Locate the cell with the specified text and output its [X, Y] center coordinate. 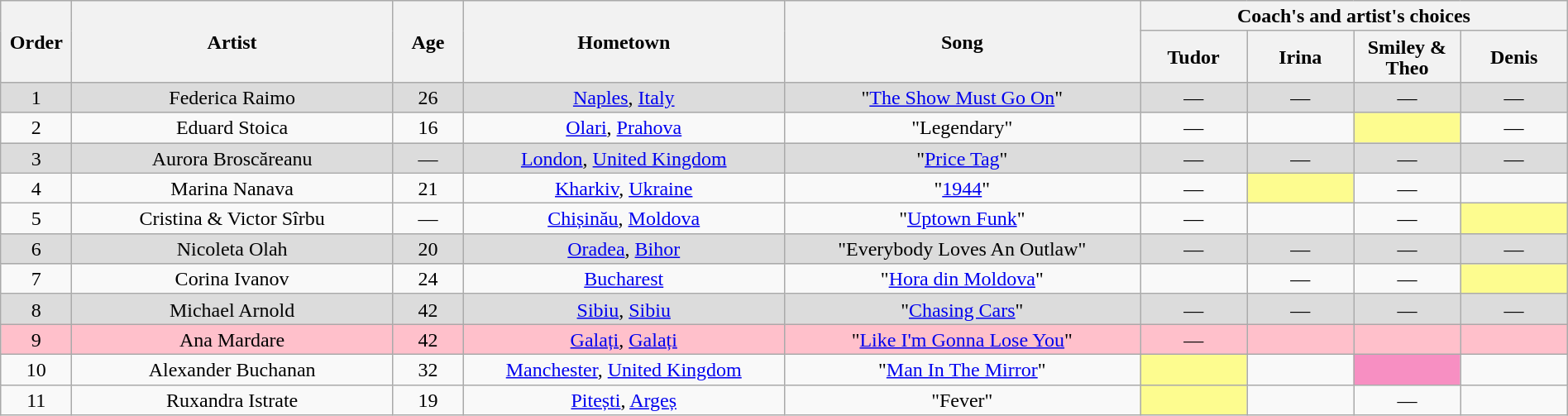
7 [36, 280]
8 [36, 309]
Nicoleta Olah [232, 248]
"Uptown Funk" [963, 218]
Naples, Italy [624, 98]
Tudor [1194, 56]
Ana Mardare [232, 339]
24 [428, 280]
1 [36, 98]
Kharkiv, Ukraine [624, 189]
21 [428, 189]
32 [428, 369]
Galați, Galați [624, 339]
6 [36, 248]
26 [428, 98]
"Legendary" [963, 127]
"Hora din Moldova" [963, 280]
"1944" [963, 189]
Bucharest [624, 280]
"Chasing Cars" [963, 309]
11 [36, 400]
Oradea, Bihor [624, 248]
Michael Arnold [232, 309]
20 [428, 248]
Pitești, Argeș [624, 400]
Alexander Buchanan [232, 369]
2 [36, 127]
Age [428, 41]
Irina [1300, 56]
Marina Nanava [232, 189]
Eduard Stoica [232, 127]
Aurora Broscăreanu [232, 157]
Denis [1513, 56]
"Man In The Mirror" [963, 369]
"Everybody Loves An Outlaw" [963, 248]
Federica Raimo [232, 98]
"The Show Must Go On" [963, 98]
Manchester, United Kingdom [624, 369]
Song [963, 41]
10 [36, 369]
Corina Ivanov [232, 280]
Coach's and artist's choices [1355, 17]
16 [428, 127]
"Price Tag" [963, 157]
"Fever" [963, 400]
London, United Kingdom [624, 157]
Order [36, 41]
Cristina & Victor Sîrbu [232, 218]
Chișinău, Moldova [624, 218]
Hometown [624, 41]
Olari, Prahova [624, 127]
Smiley & Theo [1408, 56]
9 [36, 339]
Artist [232, 41]
"Like I'm Gonna Lose You" [963, 339]
Sibiu, Sibiu [624, 309]
4 [36, 189]
19 [428, 400]
Ruxandra Istrate [232, 400]
3 [36, 157]
5 [36, 218]
